Locate the cell with the specified text and output its (X, Y) center coordinate. 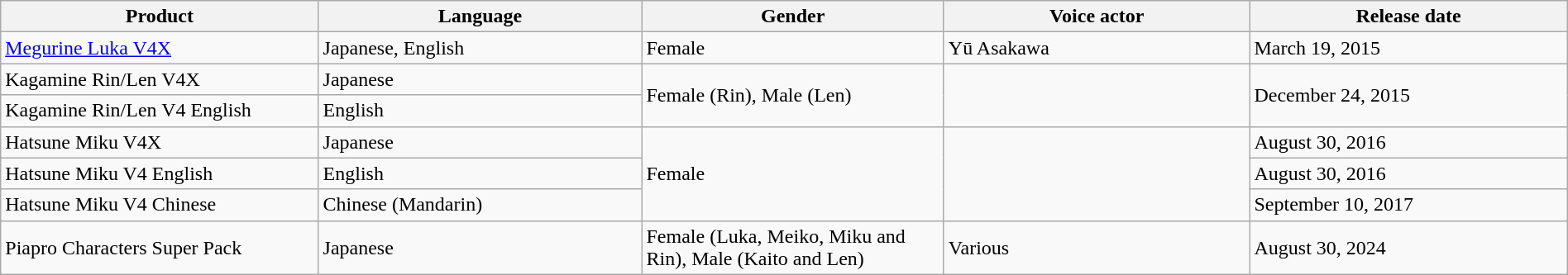
Chinese (Mandarin) (480, 205)
Hatsune Miku V4 English (160, 173)
Piapro Characters Super Pack (160, 248)
Female (Rin), Male (Len) (792, 95)
Hatsune Miku V4X (160, 142)
Various (1097, 248)
Voice actor (1097, 17)
December 24, 2015 (1408, 95)
March 19, 2015 (1408, 48)
Kagamine Rin/Len V4 English (160, 111)
Gender (792, 17)
Megurine Luka V4X (160, 48)
August 30, 2024 (1408, 248)
Product (160, 17)
Hatsune Miku V4 Chinese (160, 205)
Release date (1408, 17)
September 10, 2017 (1408, 205)
Kagamine Rin/Len V4X (160, 79)
Language (480, 17)
Japanese, English (480, 48)
Female (Luka, Meiko, Miku and Rin), Male (Kaito and Len) (792, 248)
Yū Asakawa (1097, 48)
